Find where the given text appears and provide that cell's center as (X, Y) coordinate. 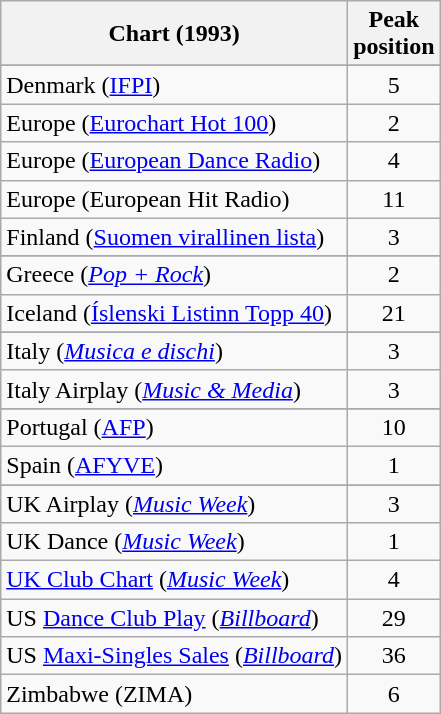
10 (394, 427)
21 (394, 313)
UK Club Chart (Music Week) (174, 580)
Zimbabwe (ZIMA) (174, 694)
36 (394, 656)
Italy (Musica e dischi) (174, 351)
UK Airplay (Music Week) (174, 503)
11 (394, 199)
Europe (Eurochart Hot 100) (174, 123)
Greece (Pop + Rock) (174, 275)
UK Dance (Music Week) (174, 542)
Denmark (IFPI) (174, 85)
29 (394, 618)
US Maxi-Singles Sales (Billboard) (174, 656)
5 (394, 85)
6 (394, 694)
Portugal (AFP) (174, 427)
Peakposition (394, 34)
Iceland (Íslenski Listinn Topp 40) (174, 313)
Europe (European Dance Radio) (174, 161)
Chart (1993) (174, 34)
Italy Airplay (Music & Media) (174, 389)
Europe (European Hit Radio) (174, 199)
US Dance Club Play (Billboard) (174, 618)
Spain (AFYVE) (174, 465)
Finland (Suomen virallinen lista) (174, 237)
